Pinpoint the cell where the given text exists, returning its (x, y) midpoint coordinate. 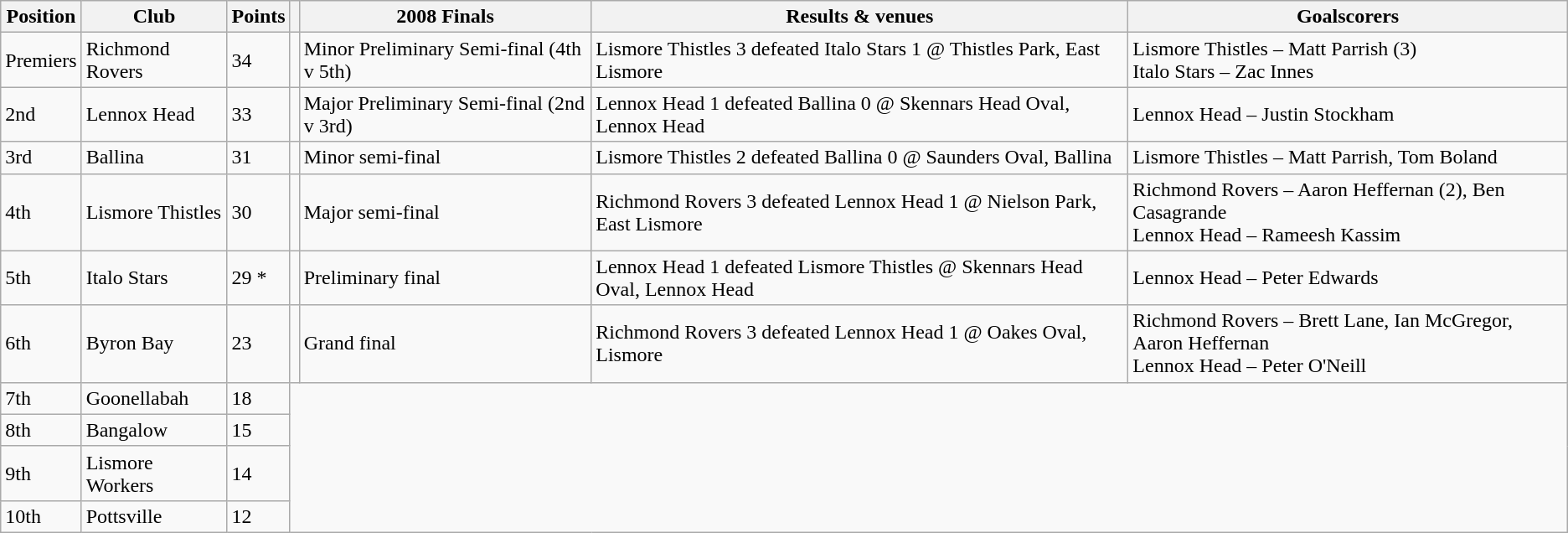
23 (258, 344)
Club (154, 17)
8th (41, 430)
Lismore Thistles – Matt Parrish (3)Italo Stars – Zac Innes (1348, 60)
34 (258, 60)
Richmond Rovers 3 defeated Lennox Head 1 @ Nielson Park, East Lismore (859, 212)
Richmond Rovers – Aaron Heffernan (2), Ben CasagrandeLennox Head – Rameesh Kassim (1348, 212)
Lennox Head – Peter Edwards (1348, 278)
3rd (41, 158)
Preliminary final (446, 278)
14 (258, 473)
9th (41, 473)
Byron Bay (154, 344)
Lennox Head – Justin Stockham (1348, 114)
Position (41, 17)
Richmond Rovers – Brett Lane, Ian McGregor, Aaron HeffernanLennox Head – Peter O'Neill (1348, 344)
Pottsville (154, 516)
Lennox Head (154, 114)
15 (258, 430)
Lismore Workers (154, 473)
Major semi-final (446, 212)
29 * (258, 278)
2nd (41, 114)
Major Preliminary Semi-final (2nd v 3rd) (446, 114)
Ballina (154, 158)
Minor semi-final (446, 158)
Goonellabah (154, 398)
Grand final (446, 344)
Lennox Head 1 defeated Lismore Thistles @ Skennars Head Oval, Lennox Head (859, 278)
Lismore Thistles 3 defeated Italo Stars 1 @ Thistles Park, East Lismore (859, 60)
Goalscorers (1348, 17)
4th (41, 212)
Premiers (41, 60)
30 (258, 212)
Results & venues (859, 17)
Lismore Thistles (154, 212)
2008 Finals (446, 17)
Lismore Thistles 2 defeated Ballina 0 @ Saunders Oval, Ballina (859, 158)
Lismore Thistles – Matt Parrish, Tom Boland (1348, 158)
18 (258, 398)
Lennox Head 1 defeated Ballina 0 @ Skennars Head Oval, Lennox Head (859, 114)
Bangalow (154, 430)
Minor Preliminary Semi-final (4th v 5th) (446, 60)
12 (258, 516)
6th (41, 344)
5th (41, 278)
Richmond Rovers (154, 60)
Richmond Rovers 3 defeated Lennox Head 1 @ Oakes Oval, Lismore (859, 344)
Italo Stars (154, 278)
7th (41, 398)
Points (258, 17)
31 (258, 158)
10th (41, 516)
33 (258, 114)
